Determine the [X, Y] coordinate at the center of the cell enclosing the given text.  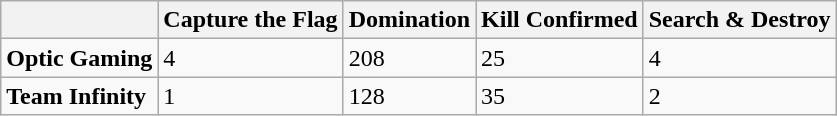
128 [409, 96]
Optic Gaming [80, 58]
1 [250, 96]
2 [740, 96]
Domination [409, 20]
208 [409, 58]
Team Infinity [80, 96]
Search & Destroy [740, 20]
35 [560, 96]
25 [560, 58]
Kill Confirmed [560, 20]
Capture the Flag [250, 20]
